Extract the (X, Y) coordinate from the center of the cell holding the provided text.  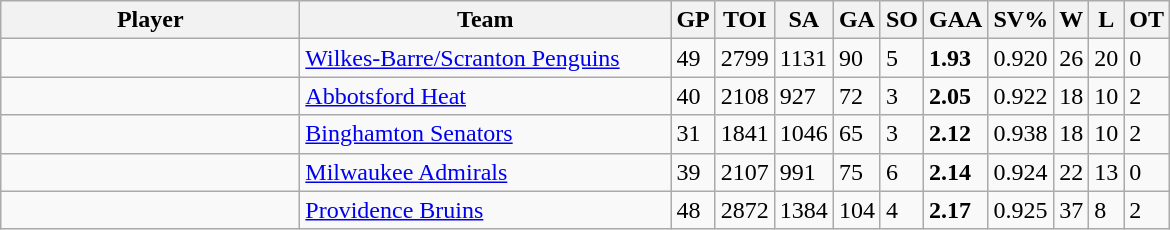
0.925 (1021, 210)
37 (1072, 210)
TOI (744, 20)
927 (804, 96)
90 (856, 58)
2872 (744, 210)
SO (902, 20)
Abbotsford Heat (486, 96)
65 (856, 134)
4 (902, 210)
22 (1072, 172)
Team (486, 20)
2.17 (956, 210)
48 (693, 210)
0.920 (1021, 58)
0.924 (1021, 172)
OT (1147, 20)
GAA (956, 20)
26 (1072, 58)
8 (1106, 210)
0.938 (1021, 134)
Providence Bruins (486, 210)
104 (856, 210)
GA (856, 20)
SV% (1021, 20)
1131 (804, 58)
72 (856, 96)
39 (693, 172)
20 (1106, 58)
2107 (744, 172)
Player (150, 20)
0.922 (1021, 96)
2.12 (956, 134)
1841 (744, 134)
2.14 (956, 172)
5 (902, 58)
SA (804, 20)
75 (856, 172)
W (1072, 20)
40 (693, 96)
991 (804, 172)
Wilkes-Barre/Scranton Penguins (486, 58)
49 (693, 58)
L (1106, 20)
1.93 (956, 58)
31 (693, 134)
Milwaukee Admirals (486, 172)
GP (693, 20)
2.05 (956, 96)
13 (1106, 172)
2799 (744, 58)
1384 (804, 210)
Binghamton Senators (486, 134)
6 (902, 172)
1046 (804, 134)
2108 (744, 96)
